Extract the [x, y] coordinate from the center of the cell holding the provided text.  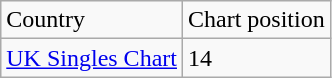
Chart position [256, 20]
Country [92, 20]
UK Singles Chart [92, 58]
14 [256, 58]
